For the text-containing cell, return its midpoint in [x, y] coordinate format. 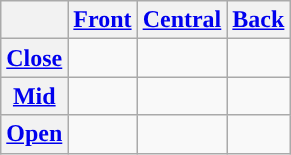
Central [182, 20]
Front [102, 20]
Open [34, 134]
Back [258, 20]
Mid [34, 96]
Close [34, 58]
